For the text-containing cell, return its midpoint in (X, Y) coordinate format. 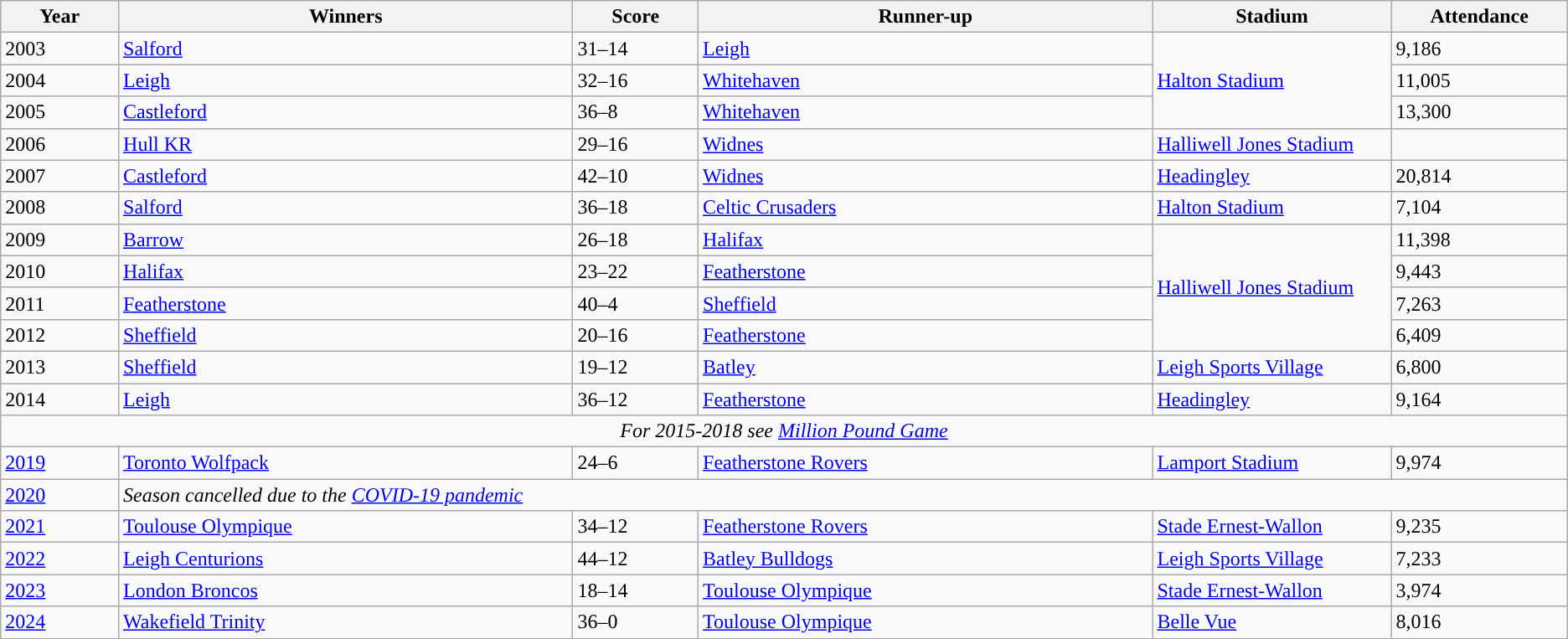
23–22 (636, 271)
9,235 (1479, 527)
11,398 (1479, 240)
Hull KR (346, 144)
2009 (60, 240)
32–16 (636, 80)
36–12 (636, 399)
Year (60, 17)
9,974 (1479, 463)
Score (636, 17)
6,409 (1479, 335)
26–18 (636, 240)
For 2015-2018 see Million Pound Game (784, 431)
6,800 (1479, 367)
2005 (60, 112)
Wakefield Trinity (346, 622)
Season cancelled due to the COVID-19 pandemic (843, 495)
40–4 (636, 303)
2024 (60, 622)
18–14 (636, 590)
7,233 (1479, 559)
2020 (60, 495)
Belle Vue (1271, 622)
Runner-up (926, 17)
Attendance (1479, 17)
2023 (60, 590)
2022 (60, 559)
2010 (60, 271)
London Broncos (346, 590)
8,016 (1479, 622)
2007 (60, 176)
2013 (60, 367)
24–6 (636, 463)
13,300 (1479, 112)
36–8 (636, 112)
2006 (60, 144)
34–12 (636, 527)
Batley Bulldogs (926, 559)
3,974 (1479, 590)
29–16 (636, 144)
7,263 (1479, 303)
2021 (60, 527)
44–12 (636, 559)
9,443 (1479, 271)
2004 (60, 80)
Leigh Centurions (346, 559)
20–16 (636, 335)
2011 (60, 303)
9,164 (1479, 399)
Celtic Crusaders (926, 208)
Batley (926, 367)
2019 (60, 463)
9,186 (1479, 49)
2014 (60, 399)
42–10 (636, 176)
2008 (60, 208)
Lamport Stadium (1271, 463)
36–0 (636, 622)
Toronto Wolfpack (346, 463)
31–14 (636, 49)
Stadium (1271, 17)
20,814 (1479, 176)
19–12 (636, 367)
11,005 (1479, 80)
Barrow (346, 240)
2003 (60, 49)
2012 (60, 335)
Winners (346, 17)
36–18 (636, 208)
7,104 (1479, 208)
